Determine the (X, Y) coordinate at the center of the cell enclosing the given text.  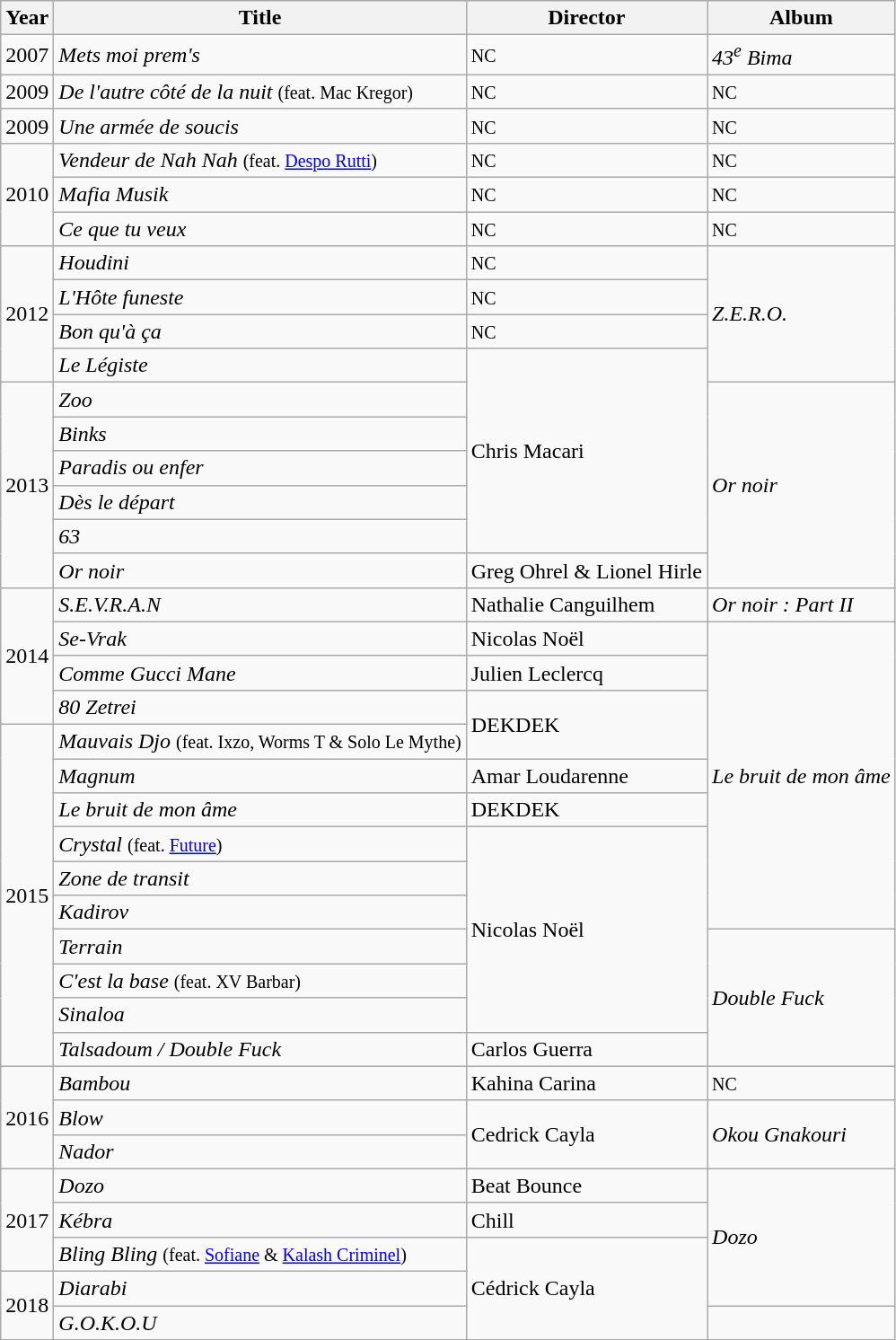
Okou Gnakouri (802, 1134)
2010 (27, 194)
2016 (27, 1117)
Mafia Musik (260, 195)
C'est la base (feat. XV Barbar) (260, 981)
Crystal (feat. Future) (260, 844)
L'Hôte funeste (260, 297)
Kahina Carina (586, 1083)
Carlos Guerra (586, 1049)
Mets moi prem's (260, 56)
Dès le départ (260, 502)
2013 (27, 485)
Binks (260, 434)
43e Bima (802, 56)
Double Fuck (802, 998)
Magnum (260, 776)
Zone de transit (260, 878)
2015 (27, 896)
Bon qu'à ça (260, 331)
2017 (27, 1220)
G.O.K.O.U (260, 1323)
Beat Bounce (586, 1186)
Zoo (260, 400)
Terrain (260, 947)
Diarabi (260, 1289)
Vendeur de Nah Nah (feat. Despo Rutti) (260, 160)
2012 (27, 314)
Bambou (260, 1083)
Cedrick Cayla (586, 1134)
Talsadoum / Double Fuck (260, 1049)
Year (27, 18)
Nador (260, 1151)
Mauvais Djo (feat. Ixzo, Worms T & Solo Le Mythe) (260, 742)
S.E.V.R.A.N (260, 604)
Houdini (260, 263)
Cédrick Cayla (586, 1288)
Director (586, 18)
Greg Ohrel & Lionel Hirle (586, 570)
De l'autre côté de la nuit (feat. Mac Kregor) (260, 92)
Chris Macari (586, 451)
Comme Gucci Mane (260, 673)
2007 (27, 56)
2014 (27, 656)
80 Zetrei (260, 707)
Le Légiste (260, 366)
Kadirov (260, 912)
Sinaloa (260, 1015)
Kébra (260, 1220)
Amar Loudarenne (586, 776)
2018 (27, 1306)
Chill (586, 1220)
Julien Leclercq (586, 673)
Blow (260, 1117)
Z.E.R.O. (802, 314)
Title (260, 18)
Or noir : Part II (802, 604)
63 (260, 536)
Ce que tu veux (260, 229)
Album (802, 18)
Bling Bling (feat. Sofiane & Kalash Criminel) (260, 1254)
Paradis ou enfer (260, 468)
Nathalie Canguilhem (586, 604)
Se-Vrak (260, 639)
Une armée de soucis (260, 126)
